Provide the (X, Y) coordinate of the cell's center where the given text is located.  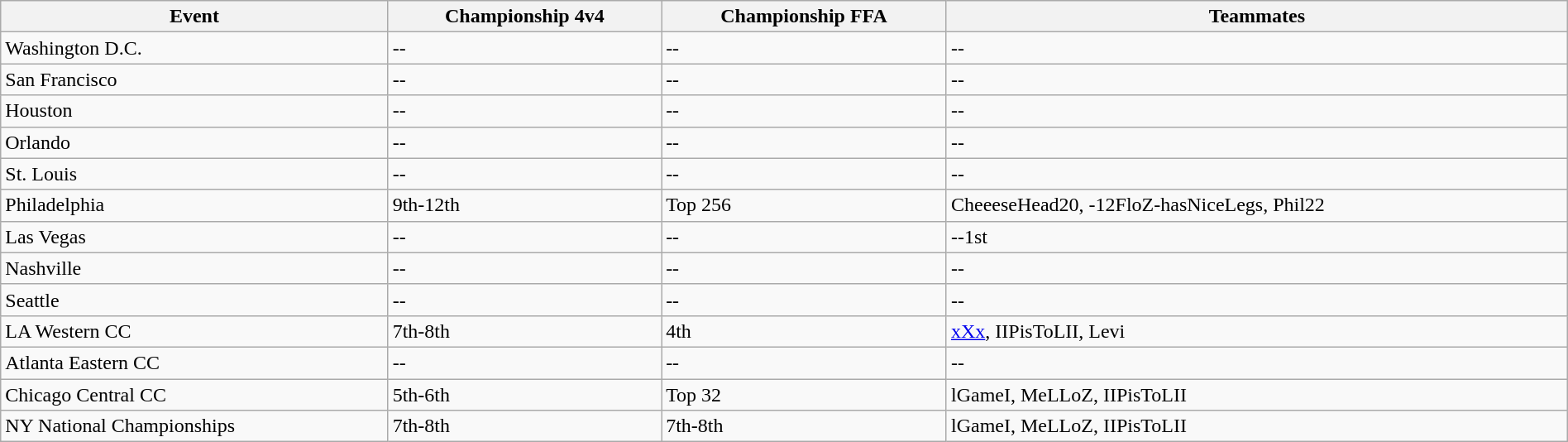
Philadelphia (194, 205)
4th (804, 331)
Seattle (194, 300)
Teammates (1257, 17)
xXx, IIPisToLII, Levi (1257, 331)
Top 256 (804, 205)
LA Western CC (194, 331)
5th-6th (524, 395)
Event (194, 17)
Houston (194, 111)
Chicago Central CC (194, 395)
Championship FFA (804, 17)
CheeeseHead20, -12FloZ-hasNiceLegs, Phil22 (1257, 205)
Top 32 (804, 395)
NY National Championships (194, 426)
Championship 4v4 (524, 17)
Las Vegas (194, 237)
San Francisco (194, 79)
9th-12th (524, 205)
Nashville (194, 268)
Orlando (194, 142)
--1st (1257, 237)
St. Louis (194, 174)
Atlanta Eastern CC (194, 363)
Washington D.C. (194, 48)
